Extract the (X, Y) coordinate from the center of the cell holding the provided text.  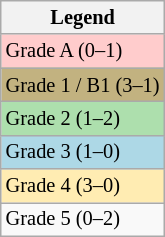
Grade 3 (1–0) (83, 152)
Legend (83, 17)
Grade 1 / B1 (3–1) (83, 85)
Grade 2 (1–2) (83, 118)
Grade A (0–1) (83, 51)
Grade 5 (0–2) (83, 219)
Grade 4 (3–0) (83, 186)
